Scan for the cell matching the given text and deliver its [X, Y] coordinate at center. 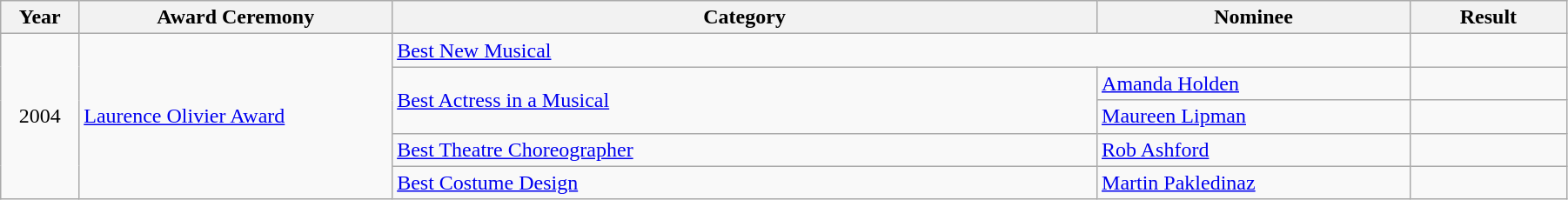
Best New Musical [901, 50]
Result [1488, 17]
Category [745, 17]
Nominee [1254, 17]
Year [40, 17]
Award Ceremony [236, 17]
2004 [40, 117]
Amanda Holden [1254, 83]
Martin Pakledinaz [1254, 183]
Best Costume Design [745, 183]
Maureen Lipman [1254, 117]
Rob Ashford [1254, 150]
Laurence Olivier Award [236, 117]
Best Actress in a Musical [745, 100]
Best Theatre Choreographer [745, 150]
